Determine the (x, y) coordinate at the center of the cell enclosing the given text.  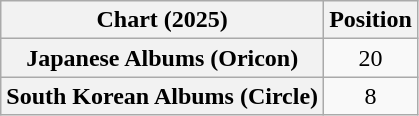
8 (371, 96)
South Korean Albums (Circle) (162, 96)
20 (371, 58)
Chart (2025) (162, 20)
Japanese Albums (Oricon) (162, 58)
Position (371, 20)
